Return the (x, y) coordinate for the center point of the cell that contains the specified text.  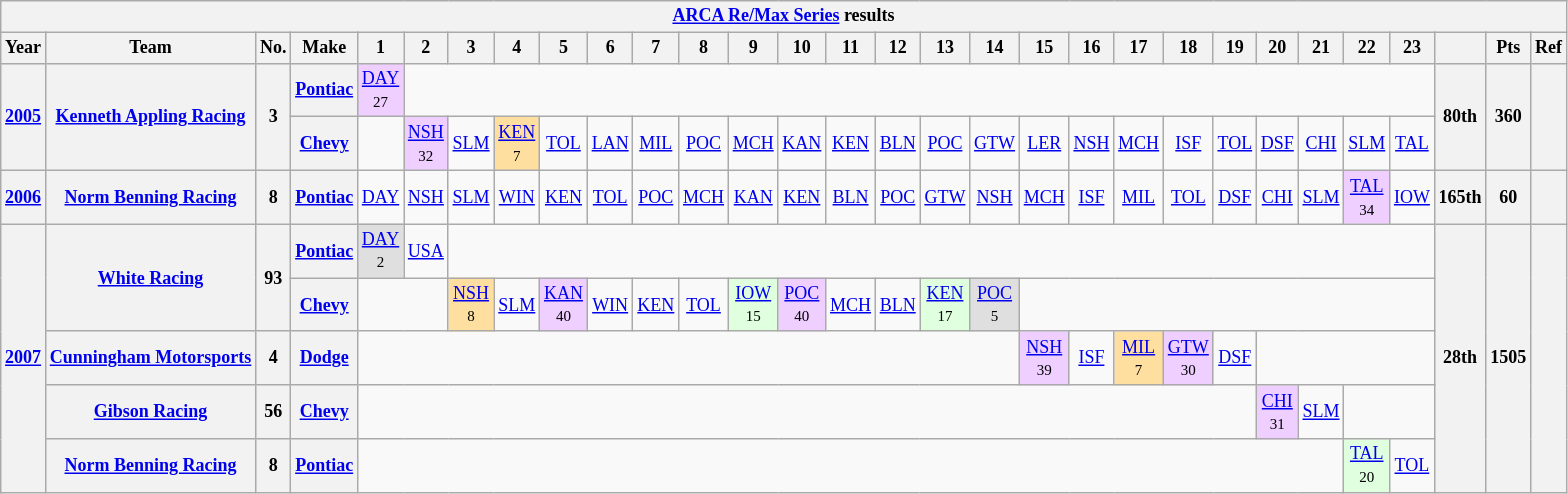
13 (945, 48)
KEN17 (945, 305)
2 (426, 48)
POC5 (995, 305)
Year (24, 48)
TAL20 (1367, 466)
DAY27 (380, 90)
6 (610, 48)
Make (324, 48)
5 (564, 48)
DAY2 (380, 251)
2007 (24, 358)
Dodge (324, 358)
18 (1188, 48)
NSH8 (471, 305)
2006 (24, 197)
Team (150, 48)
9 (753, 48)
165th (1460, 197)
16 (1092, 48)
DAY (380, 197)
Cunningham Motorsports (150, 358)
NSH39 (1044, 358)
GTW30 (1188, 358)
Ref (1549, 48)
TAL (1412, 144)
Kenneth Appling Racing (150, 116)
23 (1412, 48)
80th (1460, 116)
Pts (1508, 48)
No. (274, 48)
MIL7 (1139, 358)
KEN7 (517, 144)
7 (656, 48)
14 (995, 48)
60 (1508, 197)
17 (1139, 48)
19 (1234, 48)
USA (426, 251)
15 (1044, 48)
21 (1321, 48)
IOW (1412, 197)
2005 (24, 116)
IOW15 (753, 305)
LER (1044, 144)
TAL34 (1367, 197)
LAN (610, 144)
CHI31 (1277, 412)
NSH32 (426, 144)
POC40 (802, 305)
11 (851, 48)
1505 (1508, 358)
360 (1508, 116)
ARCA Re/Max Series results (784, 16)
12 (898, 48)
Gibson Racing (150, 412)
56 (274, 412)
93 (274, 278)
1 (380, 48)
10 (802, 48)
22 (1367, 48)
20 (1277, 48)
White Racing (150, 278)
28th (1460, 358)
KAN40 (564, 305)
